Search for the cell housing the specified text and yield its (x, y) center coordinate. 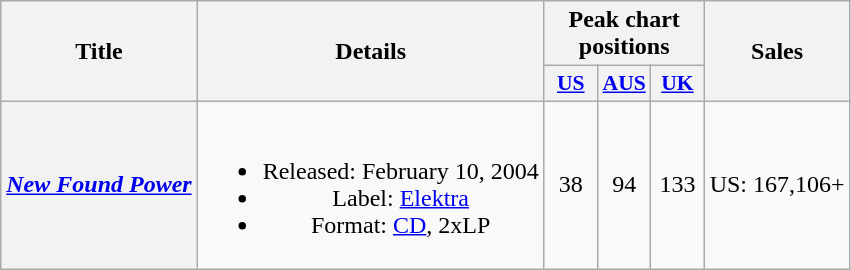
94 (624, 184)
AUS (624, 84)
Peak chart positions (624, 34)
Sales (777, 52)
38 (570, 184)
133 (678, 184)
UK (678, 84)
Details (370, 52)
Released: February 10, 2004Label: ElektraFormat: CD, 2xLP (370, 184)
New Found Power (99, 184)
US: 167,106+ (777, 184)
Title (99, 52)
US (570, 84)
